Detect which cell encompasses the target text, then output its [X, Y] center coordinate. 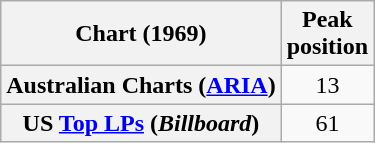
13 [327, 85]
Chart (1969) [141, 34]
US Top LPs (Billboard) [141, 123]
Australian Charts (ARIA) [141, 85]
61 [327, 123]
Peak position [327, 34]
